Extract the [x, y] coordinate from the center of the cell holding the provided text.  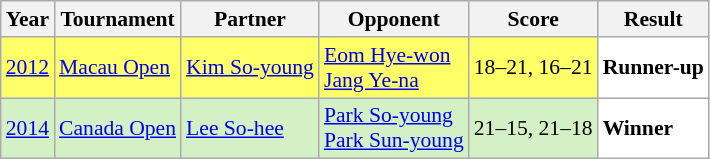
Year [28, 19]
Lee So-hee [250, 128]
Opponent [394, 19]
Runner-up [654, 68]
Eom Hye-won Jang Ye-na [394, 68]
Canada Open [118, 128]
Macau Open [118, 68]
Winner [654, 128]
21–15, 21–18 [534, 128]
2014 [28, 128]
Result [654, 19]
Park So-young Park Sun-young [394, 128]
2012 [28, 68]
Tournament [118, 19]
Kim So-young [250, 68]
Partner [250, 19]
Score [534, 19]
18–21, 16–21 [534, 68]
